Pinpoint the cell where the given text exists, returning its [X, Y] midpoint coordinate. 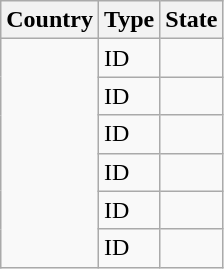
Type [128, 20]
State [192, 20]
Country [50, 20]
